Scan for the cell matching the given text and deliver its (x, y) coordinate at center. 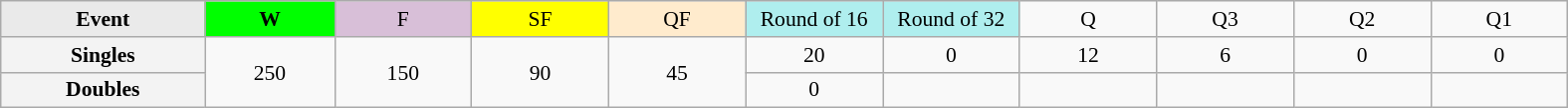
SF (541, 19)
Q1 (1499, 19)
Q (1088, 19)
Singles (104, 55)
250 (270, 72)
90 (541, 72)
Doubles (104, 90)
Q3 (1226, 19)
6 (1226, 55)
Round of 32 (951, 19)
F (403, 19)
150 (403, 72)
Event (104, 19)
45 (677, 72)
W (270, 19)
12 (1088, 55)
QF (677, 19)
20 (814, 55)
Q2 (1362, 19)
Round of 16 (814, 19)
